Return the [X, Y] coordinate for the center point of the cell that contains the specified text.  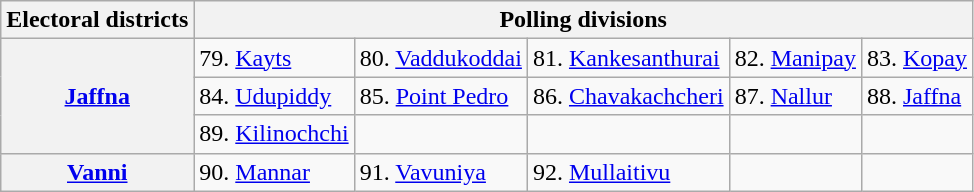
80. Vaddukoddai [440, 58]
90. Mannar [274, 172]
91. Vavuniya [440, 172]
81. Kankesanthurai [628, 58]
86. Chavakachcheri [628, 96]
83. Kopay [916, 58]
Jaffna [98, 96]
Vanni [98, 172]
84. Udupiddy [274, 96]
88. Jaffna [916, 96]
89. Kilinochchi [274, 134]
82. Manipay [795, 58]
Polling divisions [584, 20]
85. Point Pedro [440, 96]
92. Mullaitivu [628, 172]
87. Nallur [795, 96]
Electoral districts [98, 20]
79. Kayts [274, 58]
